Search for the cell housing the specified text and yield its [x, y] center coordinate. 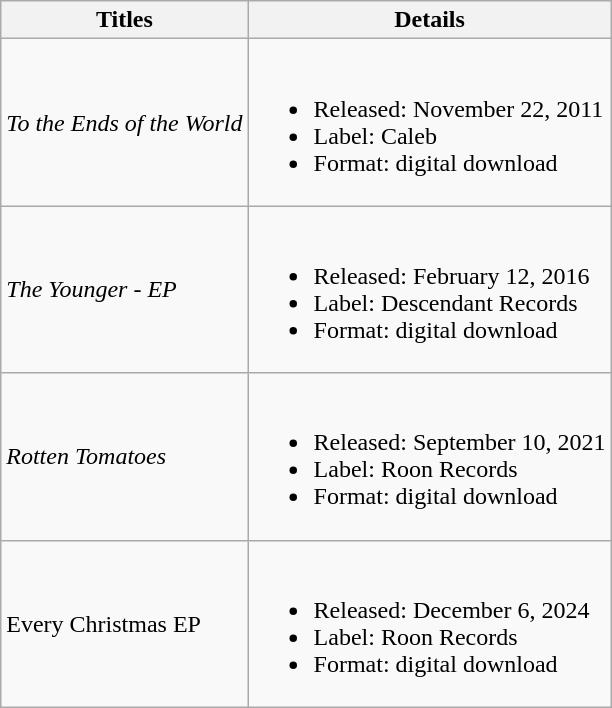
Details [430, 20]
Every Christmas EP [124, 624]
Released: February 12, 2016Label: Descendant RecordsFormat: digital download [430, 290]
Released: September 10, 2021Label: Roon RecordsFormat: digital download [430, 456]
Titles [124, 20]
The Younger - EP [124, 290]
To the Ends of the World [124, 122]
Released: November 22, 2011Label: CalebFormat: digital download [430, 122]
Rotten Tomatoes [124, 456]
Released: December 6, 2024Label: Roon RecordsFormat: digital download [430, 624]
